Detect which cell encompasses the target text, then output its (X, Y) center coordinate. 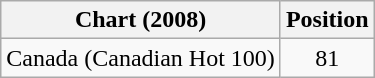
Canada (Canadian Hot 100) (141, 58)
Chart (2008) (141, 20)
Position (327, 20)
81 (327, 58)
